Locate the cell with the specified text and output its [X, Y] center coordinate. 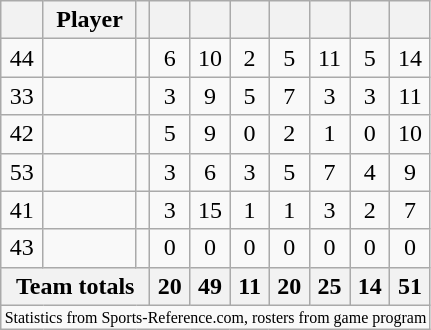
33 [22, 96]
53 [22, 172]
25 [329, 286]
42 [22, 134]
Team totals [76, 286]
Statistics from Sports-Reference.com, rosters from game program [216, 317]
15 [210, 210]
41 [22, 210]
49 [210, 286]
43 [22, 248]
4 [370, 172]
44 [22, 58]
51 [410, 286]
Player [90, 20]
